Provide the (x, y) coordinate of the cell's center where the given text is located.  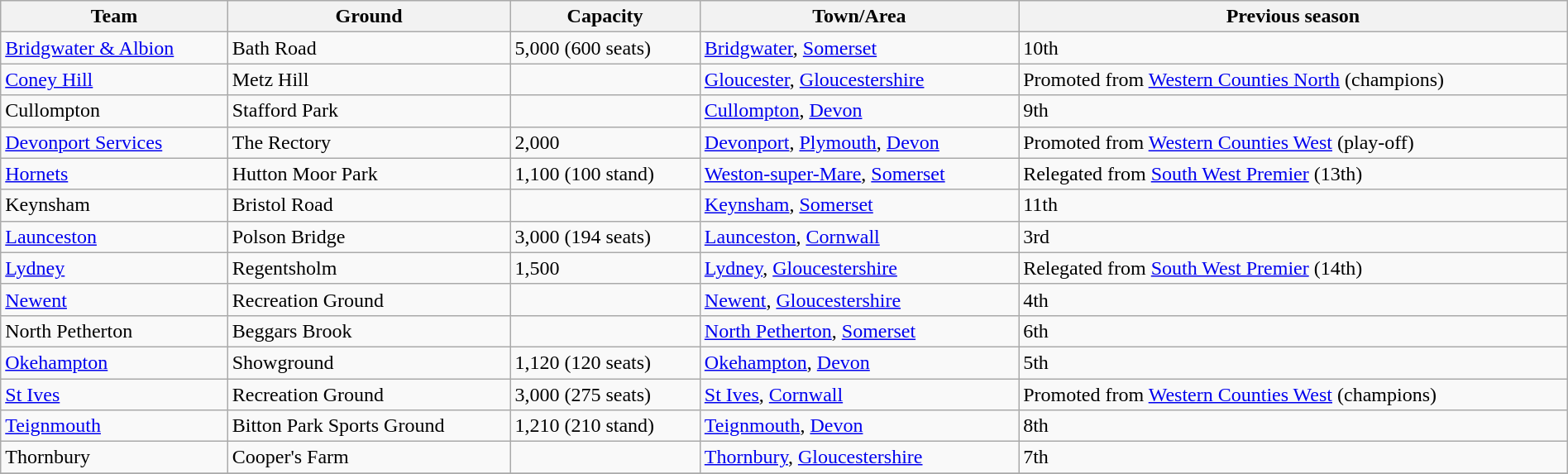
St Ives (114, 395)
Cooper's Farm (369, 457)
Okehampton (114, 362)
Promoted from Western Counties West (play-off) (1293, 142)
Okehampton, Devon (858, 362)
Promoted from Western Counties North (champions) (1293, 79)
10th (1293, 48)
Lydney (114, 268)
2,000 (605, 142)
5,000 (600 seats) (605, 48)
9th (1293, 111)
Capacity (605, 17)
Hutton Moor Park (369, 174)
8th (1293, 426)
Thornbury, Gloucestershire (858, 457)
Newent (114, 299)
Cullompton (114, 111)
Bath Road (369, 48)
Teignmouth (114, 426)
Launceston, Cornwall (858, 237)
Devonport, Plymouth, Devon (858, 142)
Town/Area (858, 17)
North Petherton, Somerset (858, 331)
Promoted from Western Counties West (champions) (1293, 395)
7th (1293, 457)
5th (1293, 362)
North Petherton (114, 331)
Metz Hill (369, 79)
Teignmouth, Devon (858, 426)
Polson Bridge (369, 237)
3,000 (194 seats) (605, 237)
Bristol Road (369, 205)
Keynsham, Somerset (858, 205)
The Rectory (369, 142)
Devonport Services (114, 142)
Lydney, Gloucestershire (858, 268)
Regentsholm (369, 268)
Coney Hill (114, 79)
Newent, Gloucestershire (858, 299)
Cullompton, Devon (858, 111)
4th (1293, 299)
Keynsham (114, 205)
3rd (1293, 237)
Bridgwater, Somerset (858, 48)
Weston-super-Mare, Somerset (858, 174)
11th (1293, 205)
Previous season (1293, 17)
St Ives, Cornwall (858, 395)
Beggars Brook (369, 331)
Bitton Park Sports Ground (369, 426)
1,120 (120 seats) (605, 362)
Ground (369, 17)
6th (1293, 331)
Team (114, 17)
Gloucester, Gloucestershire (858, 79)
1,210 (210 stand) (605, 426)
Bridgwater & Albion (114, 48)
Hornets (114, 174)
1,100 (100 stand) (605, 174)
Thornbury (114, 457)
Showground (369, 362)
Relegated from South West Premier (14th) (1293, 268)
3,000 (275 seats) (605, 395)
Launceston (114, 237)
Stafford Park (369, 111)
1,500 (605, 268)
Relegated from South West Premier (13th) (1293, 174)
